Detect which cell encompasses the target text, then output its [x, y] center coordinate. 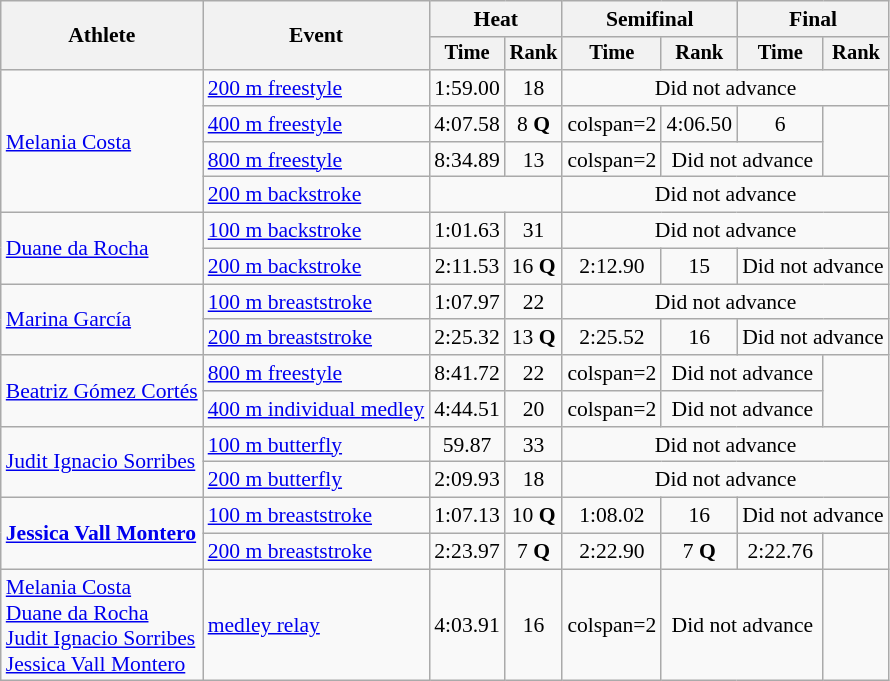
13 Q [534, 338]
13 [534, 160]
33 [534, 445]
20 [534, 409]
4:07.58 [466, 124]
2:25.52 [612, 338]
Beatriz Gómez Cortés [102, 390]
2:25.32 [466, 338]
31 [534, 231]
15 [699, 267]
Athlete [102, 36]
16 Q [534, 267]
Heat [496, 19]
4:03.91 [466, 625]
8 Q [534, 124]
Duane da Rocha [102, 248]
200 m butterfly [316, 480]
200 m freestyle [316, 88]
100 m backstroke [316, 231]
2:12.90 [612, 267]
400 m individual medley [316, 409]
8:41.72 [466, 373]
Final [813, 19]
medley relay [316, 625]
2:11.53 [466, 267]
2:22.76 [780, 552]
Event [316, 36]
2:22.90 [612, 552]
100 m butterfly [316, 445]
10 Q [534, 516]
400 m freestyle [316, 124]
8:34.89 [466, 160]
1:01.63 [466, 231]
Semifinal [650, 19]
1:07.97 [466, 302]
Marina García [102, 320]
59.87 [466, 445]
1:59.00 [466, 88]
1:08.02 [612, 516]
Jessica Vall Montero [102, 534]
4:06.50 [699, 124]
6 [780, 124]
1:07.13 [466, 516]
Melania CostaDuane da RochaJudit Ignacio SorribesJessica Vall Montero [102, 625]
2:23.97 [466, 552]
Melania Costa [102, 141]
Judit Ignacio Sorribes [102, 462]
4:44.51 [466, 409]
2:09.93 [466, 480]
